Find where the given text appears and provide that cell's center as (x, y) coordinate. 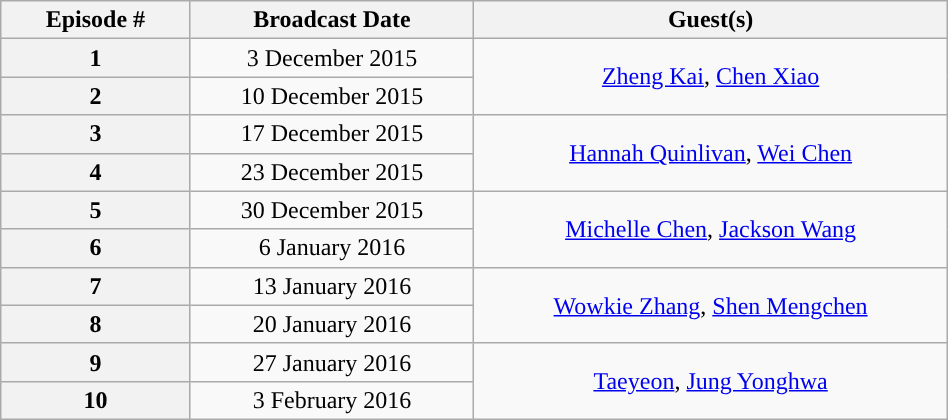
6 (96, 248)
20 January 2016 (332, 324)
Zheng Kai, Chen Xiao (710, 77)
13 January 2016 (332, 286)
Michelle Chen, Jackson Wang (710, 229)
Episode # (96, 20)
Hannah Quinlivan, Wei Chen (710, 153)
Guest(s) (710, 20)
Broadcast Date (332, 20)
3 February 2016 (332, 400)
6 January 2016 (332, 248)
8 (96, 324)
27 January 2016 (332, 362)
4 (96, 172)
23 December 2015 (332, 172)
3 December 2015 (332, 58)
Taeyeon, Jung Yonghwa (710, 381)
Wowkie Zhang, Shen Mengchen (710, 305)
3 (96, 134)
2 (96, 96)
10 December 2015 (332, 96)
7 (96, 286)
17 December 2015 (332, 134)
10 (96, 400)
30 December 2015 (332, 210)
1 (96, 58)
9 (96, 362)
5 (96, 210)
